Output the [x, y] coordinate of the center of the cell containing the given text.  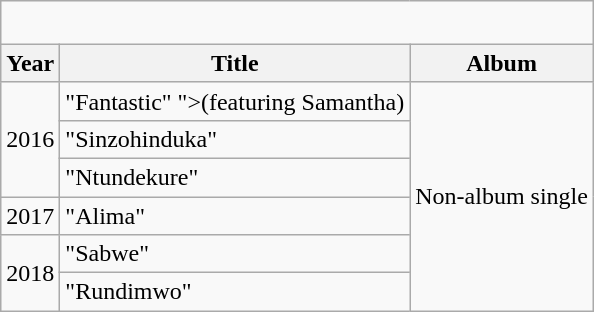
"Sabwe" [235, 254]
Non-album single [502, 196]
2017 [30, 216]
"Ntundekure" [235, 177]
2016 [30, 139]
"Fantastic" ">(featuring Samantha) [235, 101]
2018 [30, 273]
Album [502, 63]
Year [30, 63]
Title [235, 63]
"Alima" [235, 216]
"Sinzohinduka" [235, 139]
"Rundimwo" [235, 292]
